Identify which cell holds the provided text, then report its (X, Y) central coordinate. 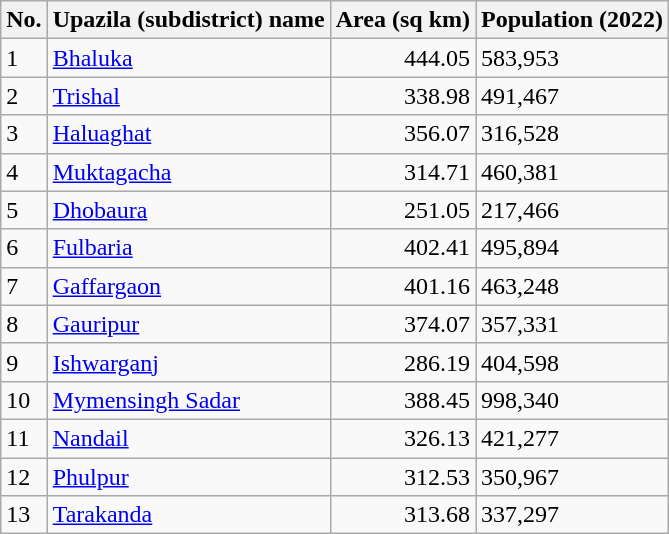
Tarakanda (188, 515)
404,598 (572, 362)
388.45 (402, 400)
251.05 (402, 210)
Trishal (188, 96)
Bhaluka (188, 58)
312.53 (402, 477)
4 (24, 172)
7 (24, 286)
Ishwarganj (188, 362)
12 (24, 477)
357,331 (572, 324)
1 (24, 58)
337,297 (572, 515)
Upazila (subdistrict) name (188, 20)
No. (24, 20)
460,381 (572, 172)
8 (24, 324)
Muktagacha (188, 172)
316,528 (572, 134)
Gauripur (188, 324)
Nandail (188, 438)
Population (2022) (572, 20)
9 (24, 362)
Haluaghat (188, 134)
338.98 (402, 96)
5 (24, 210)
11 (24, 438)
998,340 (572, 400)
444.05 (402, 58)
Dhobaura (188, 210)
314.71 (402, 172)
463,248 (572, 286)
583,953 (572, 58)
Area (sq km) (402, 20)
Fulbaria (188, 248)
13 (24, 515)
402.41 (402, 248)
10 (24, 400)
491,467 (572, 96)
421,277 (572, 438)
350,967 (572, 477)
217,466 (572, 210)
356.07 (402, 134)
Mymensingh Sadar (188, 400)
6 (24, 248)
495,894 (572, 248)
Phulpur (188, 477)
326.13 (402, 438)
Gaffargaon (188, 286)
286.19 (402, 362)
374.07 (402, 324)
2 (24, 96)
313.68 (402, 515)
3 (24, 134)
401.16 (402, 286)
